Find where the given text appears and provide that cell's center as (X, Y) coordinate. 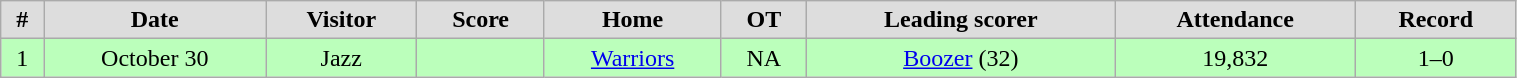
Attendance (1235, 20)
Warriors (632, 58)
# (22, 20)
Leading scorer (961, 20)
1–0 (1436, 58)
Date (155, 20)
NA (764, 58)
Jazz (342, 58)
October 30 (155, 58)
Score (480, 20)
OT (764, 20)
Record (1436, 20)
1 (22, 58)
Home (632, 20)
Boozer (32) (961, 58)
Visitor (342, 20)
19,832 (1235, 58)
